Pinpoint the cell where the given text exists, returning its [x, y] midpoint coordinate. 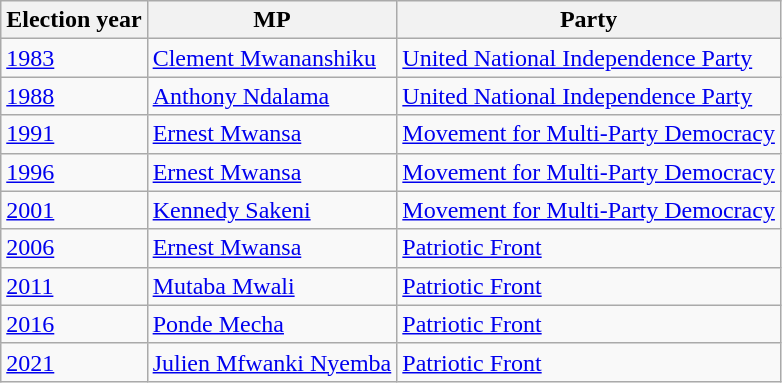
1991 [74, 134]
1983 [74, 58]
2021 [74, 362]
Election year [74, 20]
1996 [74, 172]
MP [272, 20]
Julien Mfwanki Nyemba [272, 362]
Party [589, 20]
2001 [74, 210]
Anthony Ndalama [272, 96]
Mutaba Mwali [272, 286]
2011 [74, 286]
Kennedy Sakeni [272, 210]
1988 [74, 96]
Clement Mwananshiku [272, 58]
Ponde Mecha [272, 324]
2006 [74, 248]
2016 [74, 324]
